Scan for the cell matching the given text and deliver its [X, Y] coordinate at center. 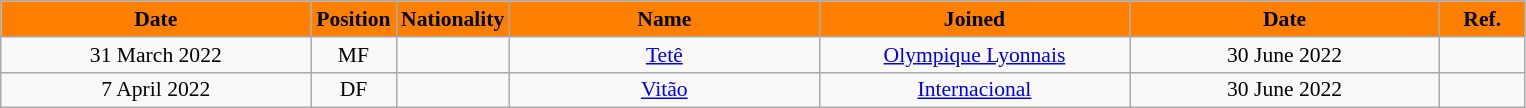
Position [354, 19]
Ref. [1482, 19]
DF [354, 90]
Tetê [664, 55]
Vitão [664, 90]
Internacional [974, 90]
7 April 2022 [156, 90]
Joined [974, 19]
MF [354, 55]
Olympique Lyonnais [974, 55]
Nationality [452, 19]
Name [664, 19]
31 March 2022 [156, 55]
